Provide the [x, y] coordinate of the cell's center where the given text is located.  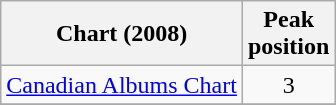
Canadian Albums Chart [122, 85]
Peakposition [288, 34]
3 [288, 85]
Chart (2008) [122, 34]
